Search for the cell housing the specified text and yield its (X, Y) center coordinate. 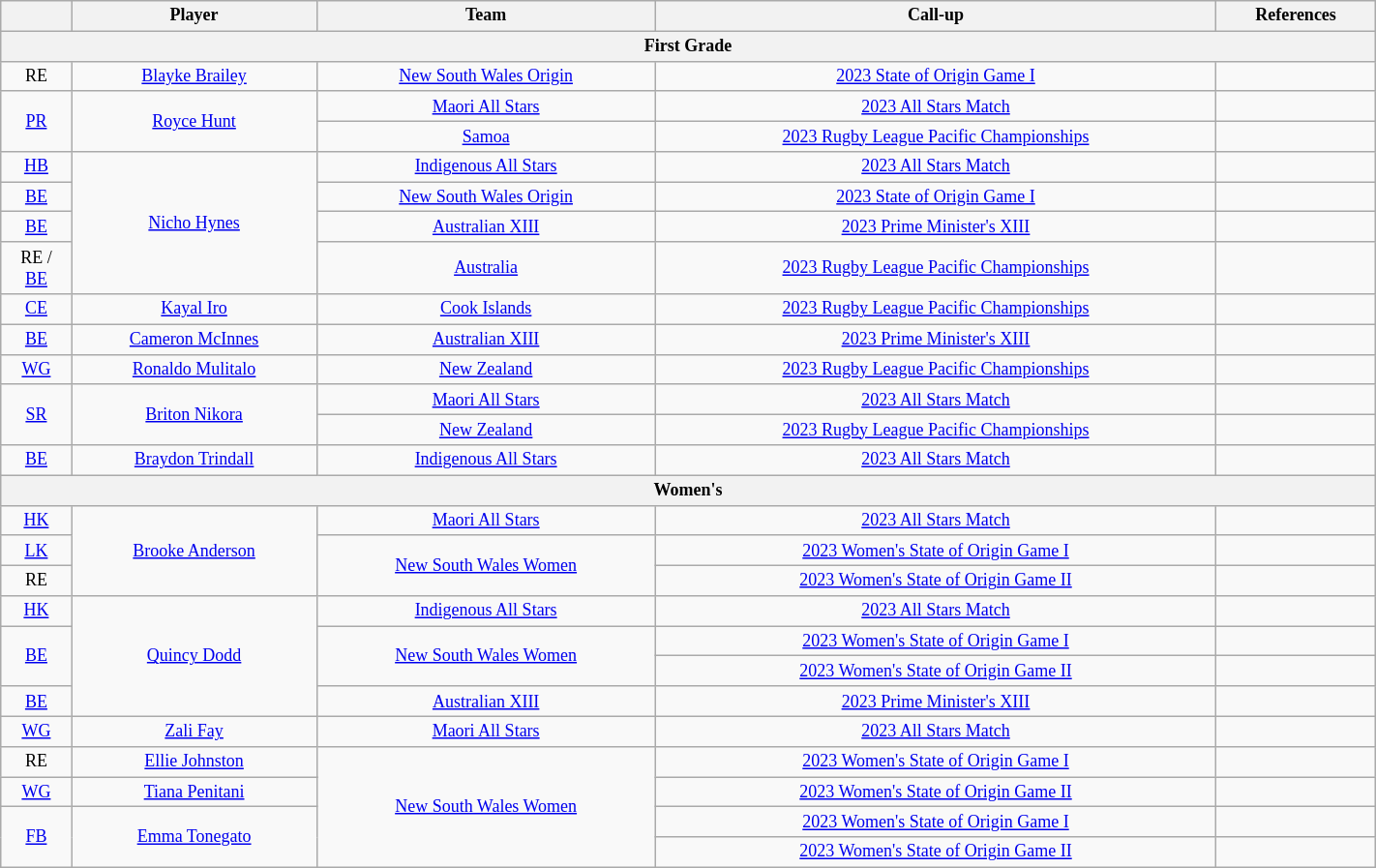
HB (37, 166)
Cook Islands (486, 310)
Tiana Penitani (194, 792)
Call-up (936, 15)
References (1296, 15)
RE /BE (37, 268)
LK (37, 550)
Zali Fay (194, 732)
FB (37, 837)
Emma Tonegato (194, 837)
Nicho Hynes (194, 223)
First Grade (688, 46)
Team (486, 15)
SR (37, 414)
Player (194, 15)
Braydon Trindall (194, 461)
Cameron McInnes (194, 339)
Briton Nikora (194, 414)
Blayke Brailey (194, 75)
Samoa (486, 135)
Royce Hunt (194, 121)
CE (37, 310)
Kayal Iro (194, 310)
Australia (486, 268)
Brooke Anderson (194, 551)
Women's (688, 490)
Ronaldo Mulitalo (194, 370)
Ellie Johnston (194, 761)
Quincy Dodd (194, 656)
PR (37, 121)
